Determine the [x, y] coordinate at the center of the cell enclosing the given text.  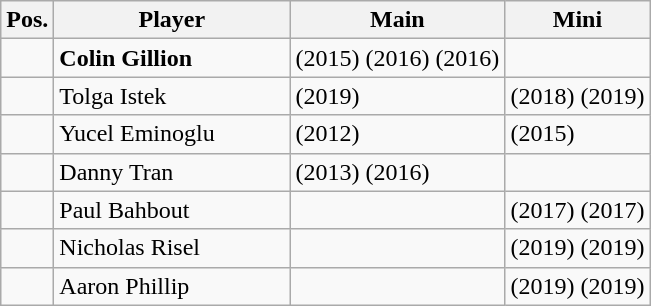
(2019) [398, 96]
Aaron Phillip [172, 286]
(2015) [578, 134]
(2018) (2019) [578, 96]
Yucel Eminoglu [172, 134]
Mini [578, 20]
(2013) (2016) [398, 172]
Paul Bahbout [172, 210]
Colin Gillion [172, 58]
Nicholas Risel [172, 248]
(2015) (2016) (2016) [398, 58]
(2017) (2017) [578, 210]
Player [172, 20]
Danny Tran [172, 172]
Tolga Istek [172, 96]
Main [398, 20]
(2012) [398, 134]
Pos. [28, 20]
